Locate the cell with the specified text and output its [X, Y] center coordinate. 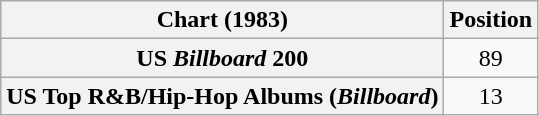
13 [491, 96]
Chart (1983) [222, 20]
US Top R&B/Hip-Hop Albums (Billboard) [222, 96]
89 [491, 58]
US Billboard 200 [222, 58]
Position [491, 20]
